Scan for the cell matching the given text and deliver its [X, Y] coordinate at center. 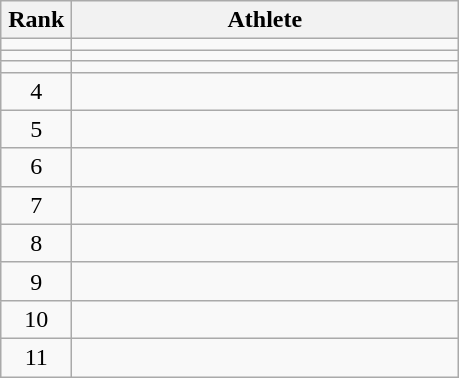
9 [36, 281]
4 [36, 91]
5 [36, 129]
6 [36, 167]
8 [36, 243]
Rank [36, 20]
7 [36, 205]
10 [36, 319]
Athlete [265, 20]
11 [36, 357]
